For the text-containing cell, return its midpoint in [X, Y] coordinate format. 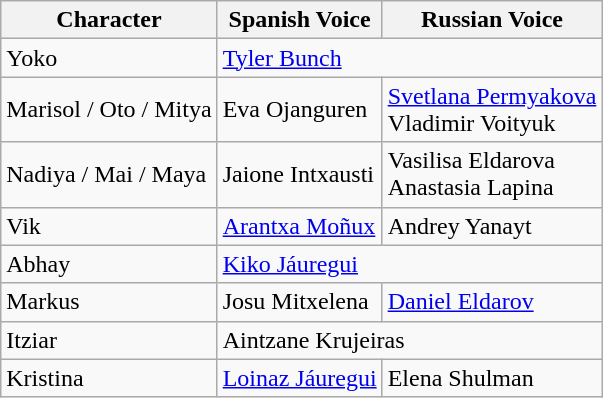
Arantxa Moñux [300, 226]
Aintzane Krujeiras [410, 340]
Josu Mitxelena [300, 302]
Marisol / Oto / Mitya [109, 110]
Elena Shulman [492, 378]
Nadiya / Mai / Maya [109, 174]
Vik [109, 226]
Itziar [109, 340]
Jaione Intxausti [300, 174]
Yoko [109, 58]
Character [109, 20]
Loinaz Jáuregui [300, 378]
Daniel Eldarov [492, 302]
Eva Ojanguren [300, 110]
Svetlana PermyakovaVladimir Voityuk [492, 110]
Kiko Jáuregui [410, 264]
Andrey Yanayt [492, 226]
Kristina [109, 378]
Vasilisa EldarovaAnastasia Lapina [492, 174]
Russian Voice [492, 20]
Spanish Voice [300, 20]
Abhay [109, 264]
Tyler Bunch [410, 58]
Markus [109, 302]
